Find where the given text appears and provide that cell's center as [X, Y] coordinate. 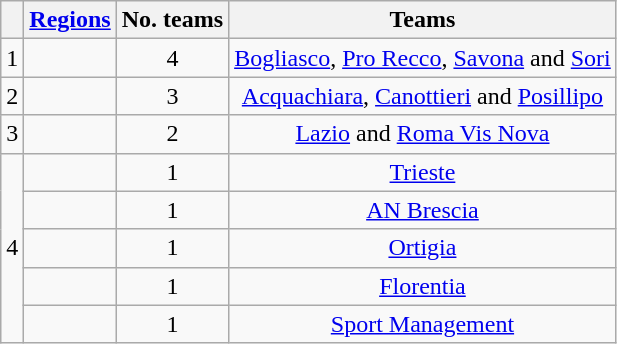
Regions [70, 20]
Trieste [423, 172]
Bogliasco, Pro Recco, Savona and Sori [423, 58]
No. teams [172, 20]
Sport Management [423, 324]
Lazio and Roma Vis Nova [423, 134]
Teams [423, 20]
AN Brescia [423, 210]
Acquachiara, Canottieri and Posillipo [423, 96]
Ortigia [423, 248]
Florentia [423, 286]
